Determine the [X, Y] coordinate at the center of the cell enclosing the given text.  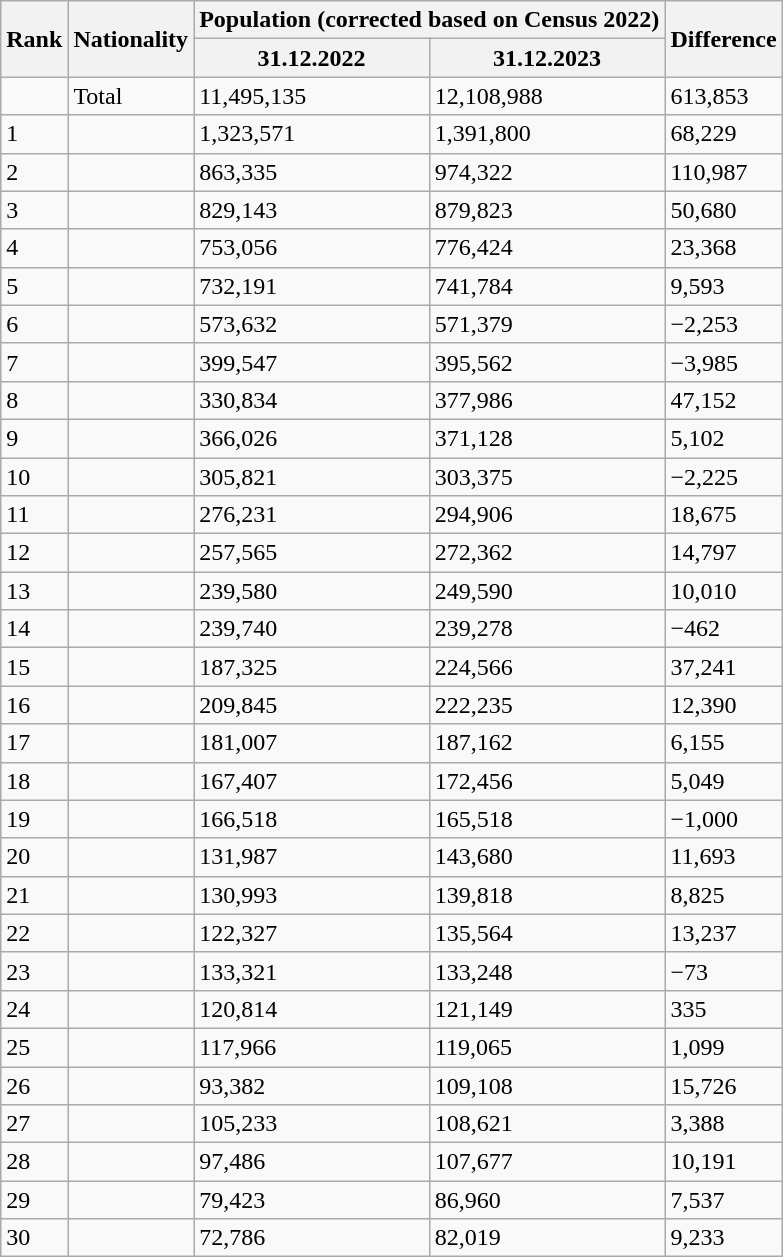
167,407 [312, 781]
753,056 [312, 248]
22 [34, 933]
16 [34, 705]
50,680 [724, 210]
1,323,571 [312, 134]
166,518 [312, 819]
18 [34, 781]
371,128 [547, 438]
18,675 [724, 515]
305,821 [312, 477]
8,825 [724, 895]
31.12.2023 [547, 58]
110,987 [724, 172]
165,518 [547, 819]
366,026 [312, 438]
133,248 [547, 971]
330,834 [312, 400]
135,564 [547, 933]
Nationality [131, 39]
28 [34, 1162]
15,726 [724, 1085]
29 [34, 1200]
121,149 [547, 1009]
−2,225 [724, 477]
24 [34, 1009]
143,680 [547, 857]
47,152 [724, 400]
732,191 [312, 286]
4 [34, 248]
11 [34, 515]
1,391,800 [547, 134]
117,966 [312, 1047]
187,325 [312, 667]
6 [34, 324]
108,621 [547, 1124]
6,155 [724, 743]
12,108,988 [547, 96]
12 [34, 553]
11,495,135 [312, 96]
1 [34, 134]
139,818 [547, 895]
Total [131, 96]
1,099 [724, 1047]
Population (corrected based on Census 2022) [430, 20]
239,740 [312, 629]
13 [34, 591]
107,677 [547, 1162]
−2,253 [724, 324]
15 [34, 667]
20 [34, 857]
12,390 [724, 705]
−3,985 [724, 362]
613,853 [724, 96]
79,423 [312, 1200]
187,162 [547, 743]
571,379 [547, 324]
276,231 [312, 515]
377,986 [547, 400]
130,993 [312, 895]
93,382 [312, 1085]
23 [34, 971]
573,632 [312, 324]
2 [34, 172]
181,007 [312, 743]
37,241 [724, 667]
399,547 [312, 362]
5,102 [724, 438]
776,424 [547, 248]
11,693 [724, 857]
14 [34, 629]
119,065 [547, 1047]
86,960 [547, 1200]
Difference [724, 39]
335 [724, 1009]
249,590 [547, 591]
−73 [724, 971]
23,368 [724, 248]
272,362 [547, 553]
14,797 [724, 553]
97,486 [312, 1162]
25 [34, 1047]
879,823 [547, 210]
303,375 [547, 477]
Rank [34, 39]
741,784 [547, 286]
133,321 [312, 971]
9 [34, 438]
109,108 [547, 1085]
9,593 [724, 286]
131,987 [312, 857]
27 [34, 1124]
239,278 [547, 629]
9,233 [724, 1238]
120,814 [312, 1009]
13,237 [724, 933]
68,229 [724, 134]
829,143 [312, 210]
974,322 [547, 172]
209,845 [312, 705]
257,565 [312, 553]
172,456 [547, 781]
30 [34, 1238]
26 [34, 1085]
10,010 [724, 591]
3 [34, 210]
5 [34, 286]
8 [34, 400]
10,191 [724, 1162]
122,327 [312, 933]
863,335 [312, 172]
294,906 [547, 515]
7,537 [724, 1200]
105,233 [312, 1124]
224,566 [547, 667]
10 [34, 477]
17 [34, 743]
395,562 [547, 362]
82,019 [547, 1238]
31.12.2022 [312, 58]
19 [34, 819]
−462 [724, 629]
7 [34, 362]
72,786 [312, 1238]
3,388 [724, 1124]
222,235 [547, 705]
239,580 [312, 591]
21 [34, 895]
5,049 [724, 781]
−1,000 [724, 819]
